Locate the cell with the specified text and output its [X, Y] center coordinate. 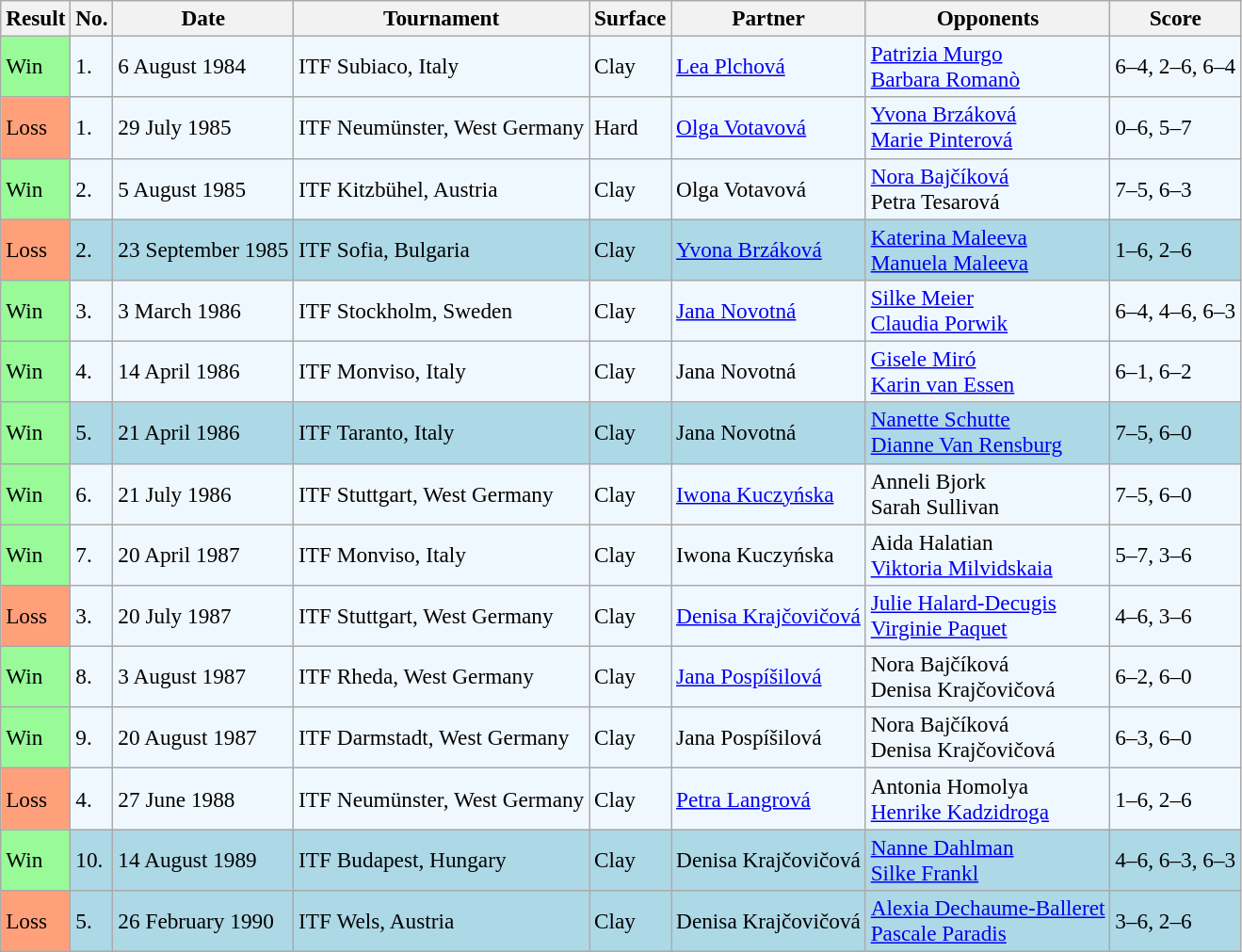
ITF Wels, Austria [442, 921]
Aida Halatian Viktoria Milvidskaia [988, 554]
27 June 1988 [203, 799]
14 August 1989 [203, 859]
Lea Plchová [768, 66]
4–6, 6–3, 6–3 [1175, 859]
Julie Halard-Decugis Virginie Paquet [988, 616]
6. [92, 493]
5–7, 3–6 [1175, 554]
6 August 1984 [203, 66]
Nanette Schutte Dianne Van Rensburg [988, 433]
5 August 1985 [203, 188]
4–6, 3–6 [1175, 616]
Patrizia Murgo Barbara Romanò [988, 66]
Anneli Bjork Sarah Sullivan [988, 493]
Yvona Brzáková [768, 249]
7. [92, 554]
ITF Stockholm, Sweden [442, 311]
6–4, 2–6, 6–4 [1175, 66]
Partner [768, 18]
Petra Langrová [768, 799]
Alexia Dechaume-Balleret Pascale Paradis [988, 921]
ITF Subiaco, Italy [442, 66]
Hard [631, 128]
Tournament [442, 18]
ITF Sofia, Bulgaria [442, 249]
ITF Darmstadt, West Germany [442, 738]
20 April 1987 [203, 554]
Antonia Homolya Henrike Kadzidroga [988, 799]
Surface [631, 18]
No. [92, 18]
8. [92, 676]
Yvona Brzáková Marie Pinterová [988, 128]
ITF Kitzbühel, Austria [442, 188]
Score [1175, 18]
29 July 1985 [203, 128]
3 August 1987 [203, 676]
14 April 1986 [203, 371]
Opponents [988, 18]
Date [203, 18]
6–3, 6–0 [1175, 738]
ITF Budapest, Hungary [442, 859]
9. [92, 738]
26 February 1990 [203, 921]
Silke Meier Claudia Porwik [988, 311]
Katerina Maleeva Manuela Maleeva [988, 249]
Nora Bajčíková Petra Tesarová [988, 188]
ITF Rheda, West Germany [442, 676]
6–1, 6–2 [1175, 371]
3–6, 2–6 [1175, 921]
Gisele Miró Karin van Essen [988, 371]
ITF Taranto, Italy [442, 433]
20 July 1987 [203, 616]
7–5, 6–3 [1175, 188]
21 July 1986 [203, 493]
21 April 1986 [203, 433]
20 August 1987 [203, 738]
10. [92, 859]
0–6, 5–7 [1175, 128]
6–2, 6–0 [1175, 676]
23 September 1985 [203, 249]
Nanne Dahlman Silke Frankl [988, 859]
6–4, 4–6, 6–3 [1175, 311]
Result [36, 18]
3 March 1986 [203, 311]
